Pinpoint the cell where the given text exists, returning its (X, Y) midpoint coordinate. 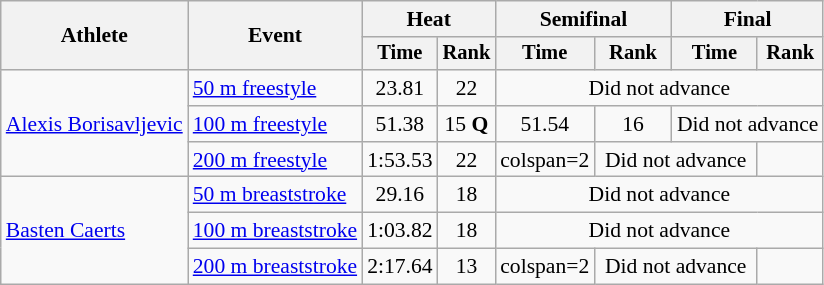
1:03.82 (400, 231)
100 m freestyle (275, 124)
100 m breaststroke (275, 231)
Event (275, 36)
Heat (428, 19)
200 m breaststroke (275, 267)
Athlete (94, 36)
Alexis Borisavljevic (94, 124)
29.16 (400, 195)
51.54 (544, 124)
13 (467, 267)
Semifinal (584, 19)
200 m freestyle (275, 160)
Final (748, 19)
51.38 (400, 124)
15 Q (467, 124)
16 (633, 124)
23.81 (400, 88)
Basten Caerts (94, 230)
50 m freestyle (275, 88)
50 m breaststroke (275, 195)
1:53.53 (400, 160)
2:17.64 (400, 267)
